Identify which cell holds the provided text, then report its [x, y] central coordinate. 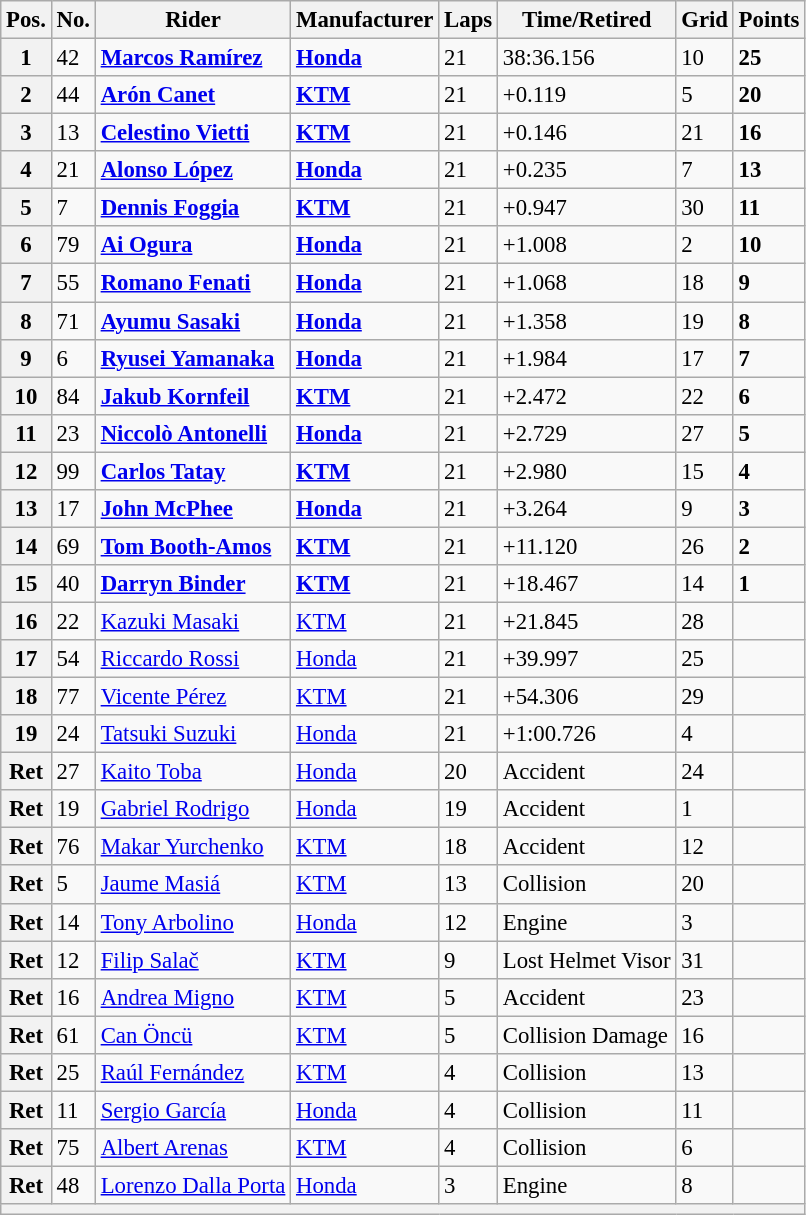
Filip Salač [192, 960]
+1:00.726 [586, 734]
Makar Yurchenko [192, 847]
Can Öncü [192, 1035]
+0.947 [586, 208]
Darryn Binder [192, 584]
54 [73, 659]
+0.235 [586, 170]
Collision Damage [586, 1035]
John McPhee [192, 509]
42 [73, 58]
84 [73, 396]
Time/Retired [586, 20]
Raúl Fernández [192, 1073]
Tatsuki Suzuki [192, 734]
71 [73, 321]
40 [73, 584]
+1.008 [586, 245]
28 [704, 621]
Lost Helmet Visor [586, 960]
Dennis Foggia [192, 208]
+2.472 [586, 396]
Marcos Ramírez [192, 58]
Points [768, 20]
Kaito Toba [192, 772]
Sergio García [192, 1110]
Lorenzo Dalla Porta [192, 1185]
+21.845 [586, 621]
Albert Arenas [192, 1148]
Niccolò Antonelli [192, 433]
31 [704, 960]
Alonso López [192, 170]
69 [73, 546]
76 [73, 847]
30 [704, 208]
+2.980 [586, 471]
Kazuki Masaki [192, 621]
Tony Arbolino [192, 922]
+54.306 [586, 697]
+2.729 [586, 433]
Jakub Kornfeil [192, 396]
Romano Fenati [192, 283]
75 [73, 1148]
Ai Ogura [192, 245]
Grid [704, 20]
99 [73, 471]
Ayumu Sasaki [192, 321]
Celestino Vietti [192, 133]
+1.984 [586, 358]
+11.120 [586, 546]
38:36.156 [586, 58]
Rider [192, 20]
+18.467 [586, 584]
Jaume Masiá [192, 885]
Tom Booth-Amos [192, 546]
+0.146 [586, 133]
79 [73, 245]
Laps [468, 20]
No. [73, 20]
Riccardo Rossi [192, 659]
+1.068 [586, 283]
Andrea Migno [192, 997]
+0.119 [586, 95]
+1.358 [586, 321]
Carlos Tatay [192, 471]
48 [73, 1185]
55 [73, 283]
+3.264 [586, 509]
61 [73, 1035]
Arón Canet [192, 95]
Ryusei Yamanaka [192, 358]
Manufacturer [365, 20]
Pos. [26, 20]
29 [704, 697]
26 [704, 546]
Vicente Pérez [192, 697]
Gabriel Rodrigo [192, 809]
44 [73, 95]
+39.997 [586, 659]
77 [73, 697]
